Return [X, Y] of the center of cell containing provided text 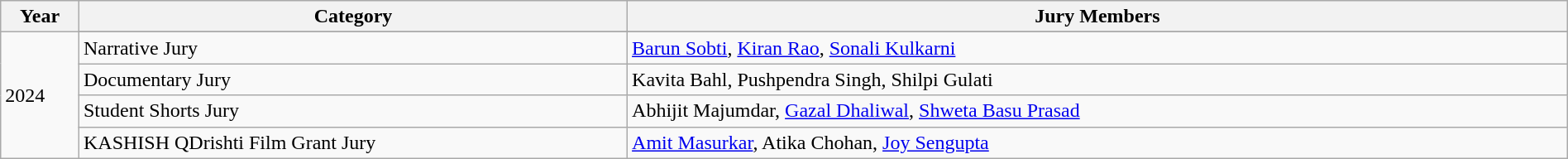
Amit Masurkar, Atika Chohan, Joy Sengupta [1098, 142]
Category [352, 17]
KASHISH QDrishti Film Grant Jury [352, 142]
Jury Members [1098, 17]
Year [40, 17]
Barun Sobti, Kiran Rao, Sonali Kulkarni [1098, 48]
Documentary Jury [352, 79]
Narrative Jury [352, 48]
2024 [40, 95]
Abhijit Majumdar, Gazal Dhaliwal, Shweta Basu Prasad [1098, 111]
Kavita Bahl, Pushpendra Singh, Shilpi Gulati [1098, 79]
Student Shorts Jury [352, 111]
